Detect which cell encompasses the target text, then output its [X, Y] center coordinate. 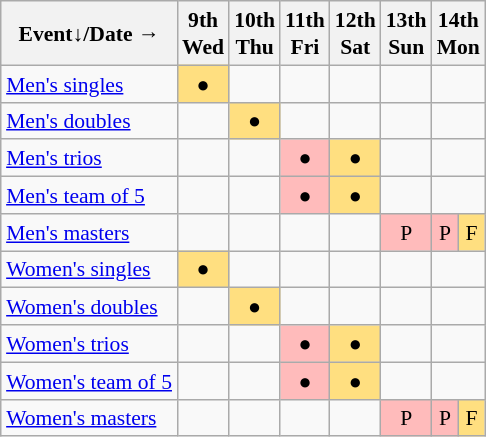
12thSat [356, 33]
Men's singles [89, 84]
Men's masters [89, 232]
Men's team of 5 [89, 194]
13thSun [406, 33]
Women's singles [89, 268]
Women's doubles [89, 306]
Men's doubles [89, 120]
Women's team of 5 [89, 380]
Men's trios [89, 158]
9thWed [203, 33]
Women's masters [89, 418]
14thMon [458, 33]
10thThu [254, 33]
Event↓/Date → [89, 33]
11thFri [305, 33]
Women's trios [89, 344]
